Determine the [X, Y] coordinate at the center of the cell enclosing the given text.  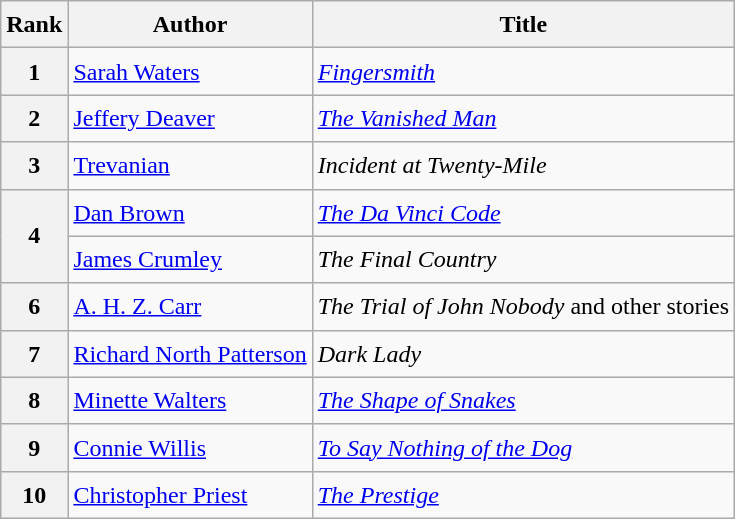
Richard North Patterson [190, 354]
7 [34, 354]
Christopher Priest [190, 494]
Rank [34, 24]
Fingersmith [523, 72]
6 [34, 306]
4 [34, 236]
1 [34, 72]
Dark Lady [523, 354]
8 [34, 400]
Dan Brown [190, 212]
The Shape of Snakes [523, 400]
Title [523, 24]
The Vanished Man [523, 118]
Trevanian [190, 166]
The Prestige [523, 494]
A. H. Z. Carr [190, 306]
To Say Nothing of the Dog [523, 448]
Connie Willis [190, 448]
Minette Walters [190, 400]
The Final Country [523, 260]
Jeffery Deaver [190, 118]
Incident at Twenty-Mile [523, 166]
2 [34, 118]
James Crumley [190, 260]
Sarah Waters [190, 72]
The Da Vinci Code [523, 212]
The Trial of John Nobody and other stories [523, 306]
9 [34, 448]
3 [34, 166]
Author [190, 24]
10 [34, 494]
